Pinpoint the cell where the given text exists, returning its (x, y) midpoint coordinate. 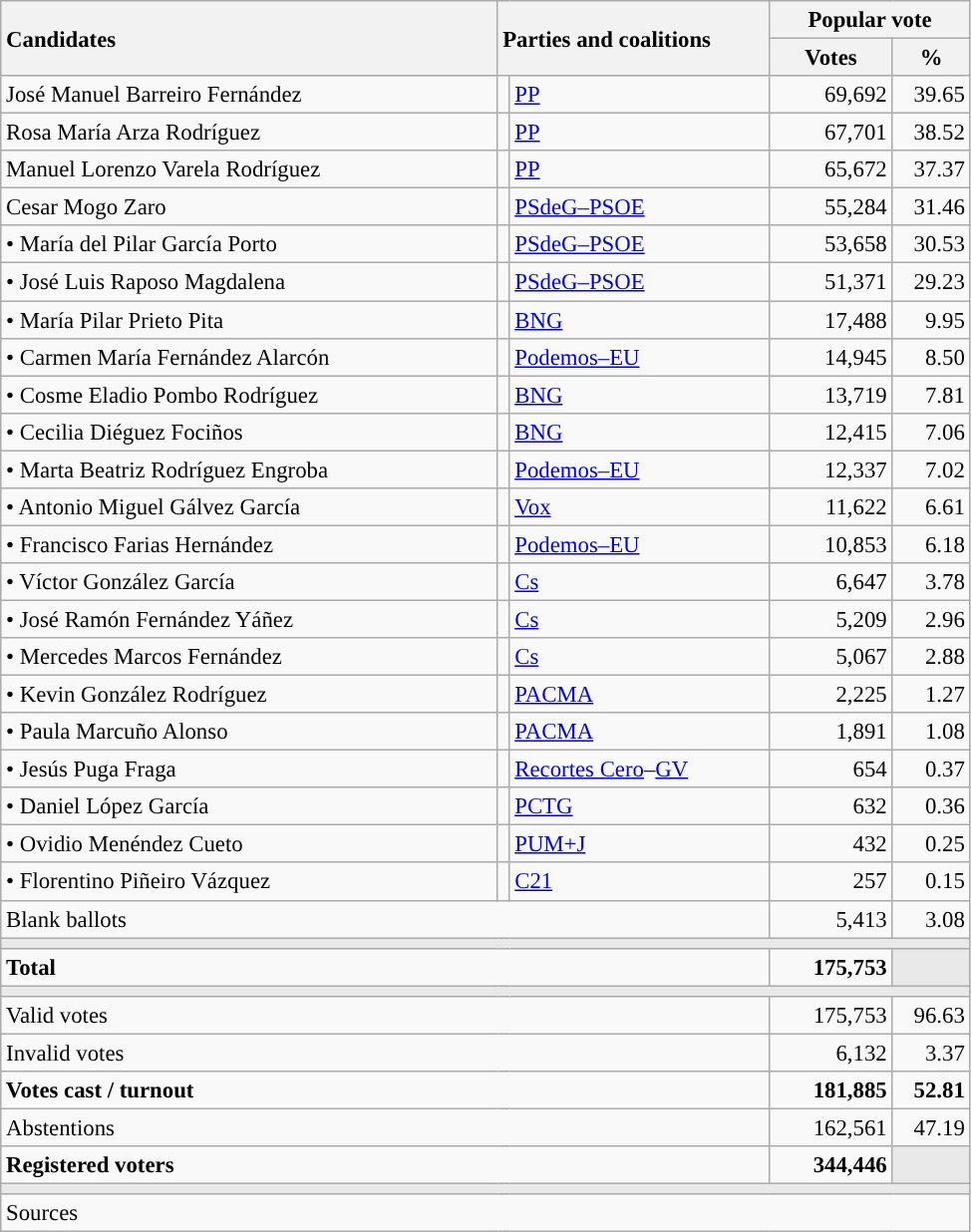
5,209 (831, 619)
• María del Pilar García Porto (249, 244)
• José Ramón Fernández Yáñez (249, 619)
• Daniel López García (249, 806)
55,284 (831, 207)
39.65 (931, 95)
67,701 (831, 133)
José Manuel Barreiro Fernández (249, 95)
7.02 (931, 469)
Candidates (249, 38)
% (931, 58)
• María Pilar Prieto Pita (249, 320)
• José Luis Raposo Magdalena (249, 282)
Abstentions (385, 1127)
7.81 (931, 395)
Registered voters (385, 1165)
6,647 (831, 582)
3.37 (931, 1053)
C21 (640, 882)
12,337 (831, 469)
Total (385, 967)
9.95 (931, 320)
• Mercedes Marcos Fernández (249, 657)
• Cecilia Diéguez Fociños (249, 432)
• Florentino Piñeiro Vázquez (249, 882)
Manuel Lorenzo Varela Rodríguez (249, 169)
Rosa María Arza Rodríguez (249, 133)
• Antonio Miguel Gálvez García (249, 507)
8.50 (931, 357)
Parties and coalitions (634, 38)
13,719 (831, 395)
11,622 (831, 507)
5,413 (831, 919)
29.23 (931, 282)
52.81 (931, 1090)
257 (831, 882)
Blank ballots (385, 919)
3.08 (931, 919)
12,415 (831, 432)
6.61 (931, 507)
• Ovidio Menéndez Cueto (249, 844)
6.18 (931, 544)
65,672 (831, 169)
7.06 (931, 432)
37.37 (931, 169)
38.52 (931, 133)
1.08 (931, 732)
10,853 (831, 544)
30.53 (931, 244)
• Cosme Eladio Pombo Rodríguez (249, 395)
• Víctor González García (249, 582)
69,692 (831, 95)
Invalid votes (385, 1053)
0.36 (931, 806)
PUM+J (640, 844)
0.25 (931, 844)
53,658 (831, 244)
1.27 (931, 695)
Cesar Mogo Zaro (249, 207)
0.15 (931, 882)
Vox (640, 507)
2.88 (931, 657)
5,067 (831, 657)
Recortes Cero–GV (640, 770)
31.46 (931, 207)
51,371 (831, 282)
632 (831, 806)
Votes (831, 58)
17,488 (831, 320)
• Marta Beatriz Rodríguez Engroba (249, 469)
432 (831, 844)
• Jesús Puga Fraga (249, 770)
Popular vote (869, 20)
344,446 (831, 1165)
162,561 (831, 1127)
3.78 (931, 582)
2.96 (931, 619)
Votes cast / turnout (385, 1090)
1,891 (831, 732)
• Kevin González Rodríguez (249, 695)
654 (831, 770)
Sources (485, 1213)
181,885 (831, 1090)
6,132 (831, 1053)
47.19 (931, 1127)
2,225 (831, 695)
• Paula Marcuño Alonso (249, 732)
• Francisco Farias Hernández (249, 544)
0.37 (931, 770)
14,945 (831, 357)
• Carmen María Fernández Alarcón (249, 357)
Valid votes (385, 1016)
PCTG (640, 806)
96.63 (931, 1016)
